Provide the [x, y] coordinate of the cell's center where the given text is located.  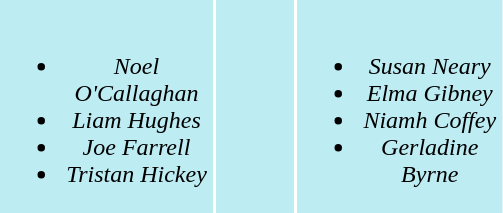
Noel O'CallaghanLiam HughesJoe FarrellTristan Hickey [106, 106]
Susan NearyElma GibneyNiamh CoffeyGerladine Byrne [400, 106]
